Return [x, y] of the center of cell containing provided text 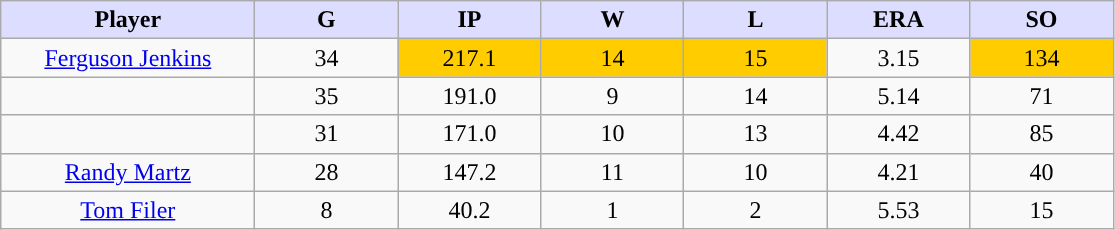
28 [326, 172]
SO [1042, 20]
85 [1042, 134]
5.14 [898, 96]
2 [756, 210]
5.53 [898, 210]
ERA [898, 20]
G [326, 20]
11 [612, 172]
9 [612, 96]
4.42 [898, 134]
Ferguson Jenkins [128, 58]
L [756, 20]
40 [1042, 172]
171.0 [470, 134]
Randy Martz [128, 172]
134 [1042, 58]
31 [326, 134]
35 [326, 96]
3.15 [898, 58]
147.2 [470, 172]
Player [128, 20]
W [612, 20]
13 [756, 134]
4.21 [898, 172]
34 [326, 58]
217.1 [470, 58]
8 [326, 210]
40.2 [470, 210]
191.0 [470, 96]
Tom Filer [128, 210]
1 [612, 210]
IP [470, 20]
71 [1042, 96]
